Capture the cell that displays the provided text and extract its [X, Y] central coordinate. 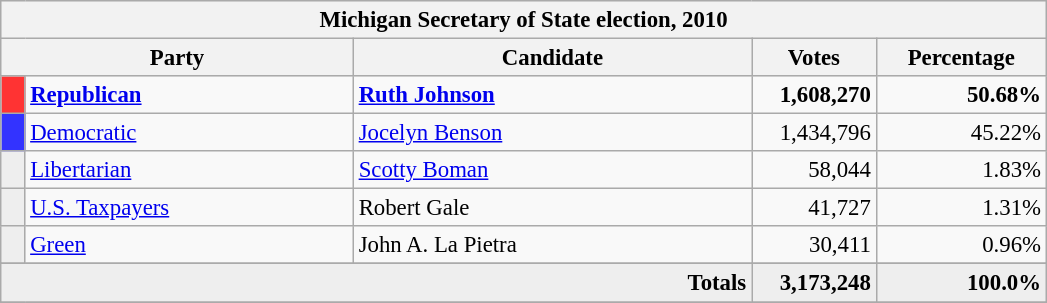
Libertarian [189, 170]
Candidate [552, 58]
3,173,248 [814, 283]
0.96% [961, 245]
John A. La Pietra [552, 245]
41,727 [814, 208]
Robert Gale [552, 208]
Percentage [961, 58]
Green [189, 245]
U.S. Taxpayers [189, 208]
Totals [376, 283]
Votes [814, 58]
1,434,796 [814, 133]
Party [178, 58]
45.22% [961, 133]
58,044 [814, 170]
1.83% [961, 170]
Scotty Boman [552, 170]
100.0% [961, 283]
1.31% [961, 208]
50.68% [961, 95]
Jocelyn Benson [552, 133]
30,411 [814, 245]
Republican [189, 95]
Michigan Secretary of State election, 2010 [524, 20]
1,608,270 [814, 95]
Ruth Johnson [552, 95]
Democratic [189, 133]
